Search for the cell housing the specified text and yield its [X, Y] center coordinate. 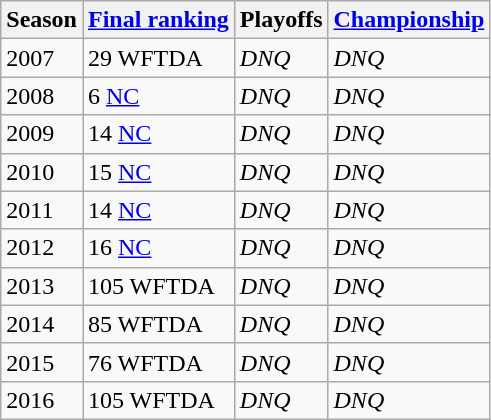
2008 [42, 96]
Playoffs [281, 20]
16 NC [158, 248]
Final ranking [158, 20]
Season [42, 20]
2011 [42, 210]
76 WFTDA [158, 362]
2010 [42, 172]
2014 [42, 324]
2009 [42, 134]
85 WFTDA [158, 324]
2007 [42, 58]
6 NC [158, 96]
2016 [42, 400]
2013 [42, 286]
2015 [42, 362]
29 WFTDA [158, 58]
Championship [409, 20]
2012 [42, 248]
15 NC [158, 172]
